Return (x, y) of the center of cell containing provided text 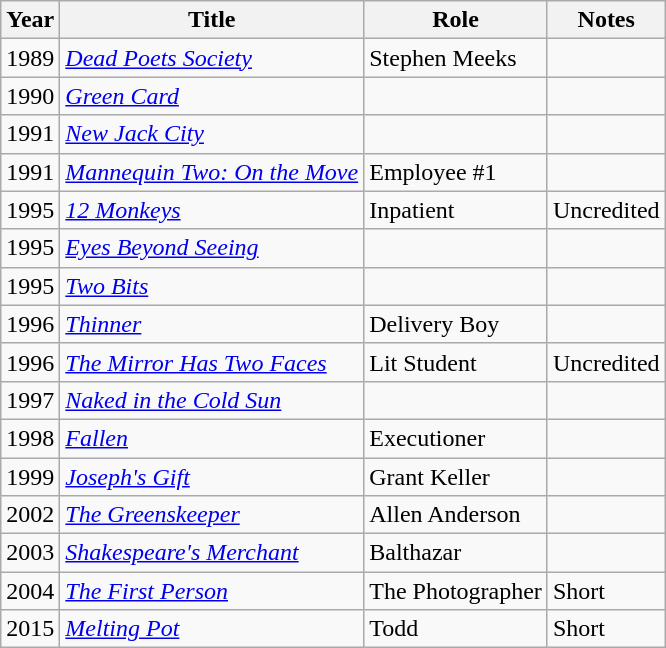
Grant Keller (456, 477)
1999 (30, 477)
New Jack City (212, 134)
Allen Anderson (456, 515)
The Greenskeeper (212, 515)
Stephen Meeks (456, 58)
The First Person (212, 591)
Dead Poets Society (212, 58)
1989 (30, 58)
Title (212, 20)
Mannequin Two: On the Move (212, 172)
Inpatient (456, 210)
2015 (30, 629)
The Photographer (456, 591)
Balthazar (456, 553)
Executioner (456, 438)
2002 (30, 515)
Role (456, 20)
Year (30, 20)
The Mirror Has Two Faces (212, 362)
1998 (30, 438)
1997 (30, 400)
Todd (456, 629)
Eyes Beyond Seeing (212, 248)
2003 (30, 553)
Lit Student (456, 362)
2004 (30, 591)
Thinner (212, 324)
Joseph's Gift (212, 477)
Fallen (212, 438)
Green Card (212, 96)
Melting Pot (212, 629)
1990 (30, 96)
Shakespeare's Merchant (212, 553)
Notes (606, 20)
Employee #1 (456, 172)
Naked in the Cold Sun (212, 400)
Two Bits (212, 286)
12 Monkeys (212, 210)
Delivery Boy (456, 324)
